Search for the cell housing the specified text and yield its [x, y] center coordinate. 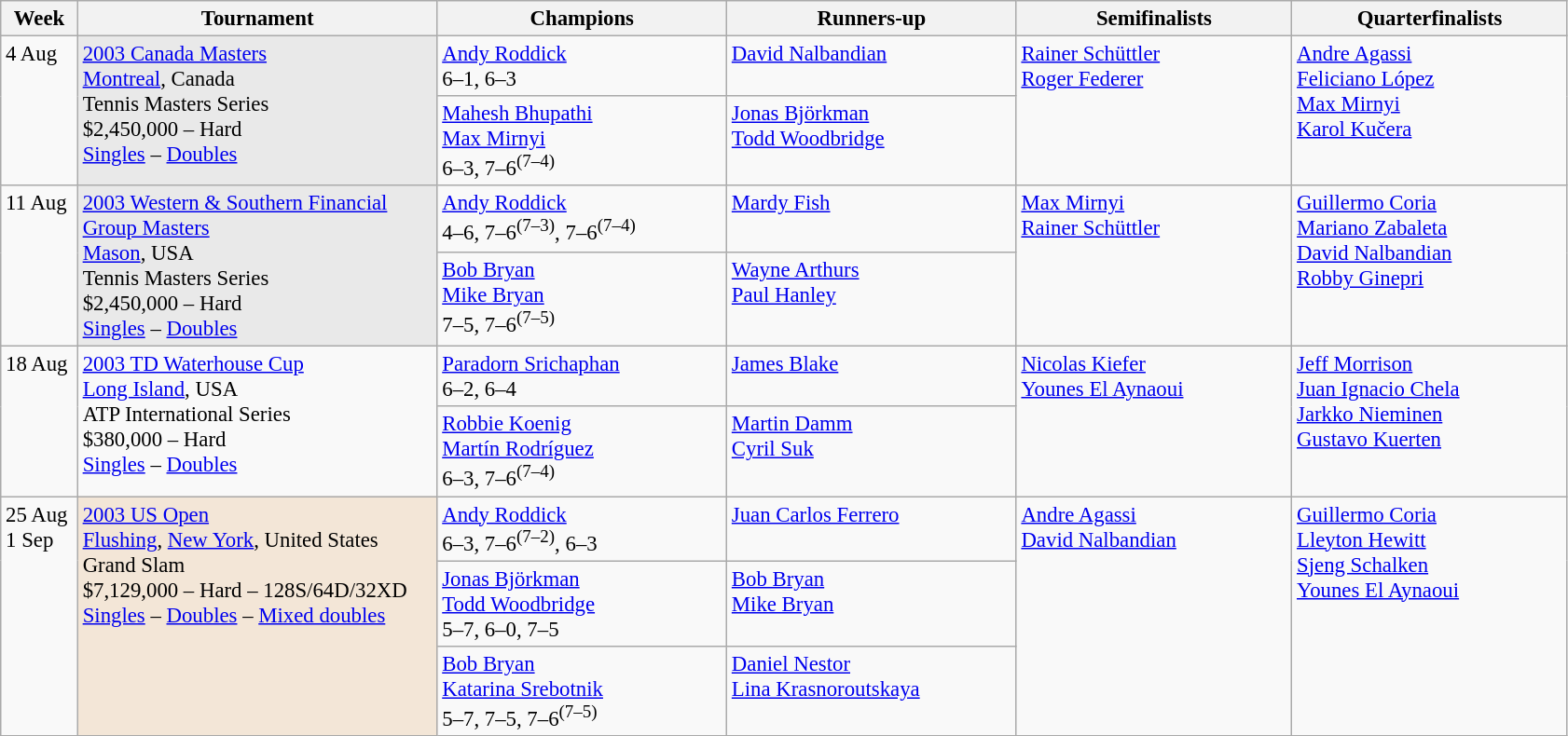
Bob Bryan Mike Bryan [873, 604]
Daniel Nestor Lina Krasnoroutskaya [873, 690]
James Blake [873, 376]
11 Aug [39, 266]
Rainer Schüttler Roger Federer [1154, 112]
Guillermo Coria Lleyton Hewitt Sjeng Schalken Younes El Aynaoui [1430, 617]
Andre Agassi Feliciano López Max Mirnyi Karol Kučera [1430, 112]
Martin Damm Cyril Suk [873, 451]
2003 US Open Flushing, New York, United StatesGrand Slam$7,129,000 – Hard – 128S/64D/32XDSingles – Doubles – Mixed doubles [257, 617]
Andy Roddick 6–1, 6–3 [582, 67]
Jonas Björkman Todd Woodbridge [873, 141]
Semifinalists [1154, 19]
Tournament [257, 19]
Nicolas Kiefer Younes El Aynaoui [1154, 421]
Runners-up [873, 19]
Jonas Björkman Todd Woodbridge5–7, 6–0, 7–5 [582, 604]
Quarterfinalists [1430, 19]
David Nalbandian [873, 67]
Jeff Morrison Juan Ignacio Chela Jarkko Nieminen Gustavo Kuerten [1430, 421]
2003 TD Waterhouse Cup Long Island, USAATP International Series$380,000 – Hard Singles – Doubles [257, 421]
Andre Agassi David Nalbandian [1154, 617]
Paradorn Srichaphan 6–2, 6–4 [582, 376]
2003 Western & Southern Financial Group Masters Mason, USATennis Masters Series$2,450,000 – Hard Singles – Doubles [257, 266]
Bob Bryan Katarina Srebotnik 5–7, 7–5, 7–6(7–5) [582, 690]
Wayne Arthurs Paul Hanley [873, 300]
Champions [582, 19]
Robbie Koenig Martín Rodríguez 6–3, 7–6(7–4) [582, 451]
Week [39, 19]
4 Aug [39, 112]
Mahesh Bhupathi Max Mirnyi 6–3, 7–6(7–4) [582, 141]
Juan Carlos Ferrero [873, 529]
2003 Canada Masters Montreal, CanadaTennis Masters Series$2,450,000 – Hard Singles – Doubles [257, 112]
Bob Bryan Mike Bryan 7–5, 7–6(7–5) [582, 300]
Andy Roddick 4–6, 7–6(7–3), 7–6(7–4) [582, 219]
25 Aug1 Sep [39, 617]
Andy Roddick6–3, 7–6(7–2), 6–3 [582, 529]
Mardy Fish [873, 219]
Guillermo Coria Mariano Zabaleta David Nalbandian Robby Ginepri [1430, 266]
18 Aug [39, 421]
Max Mirnyi Rainer Schüttler [1154, 266]
